Output the [x, y] coordinate of the center of the cell containing the given text.  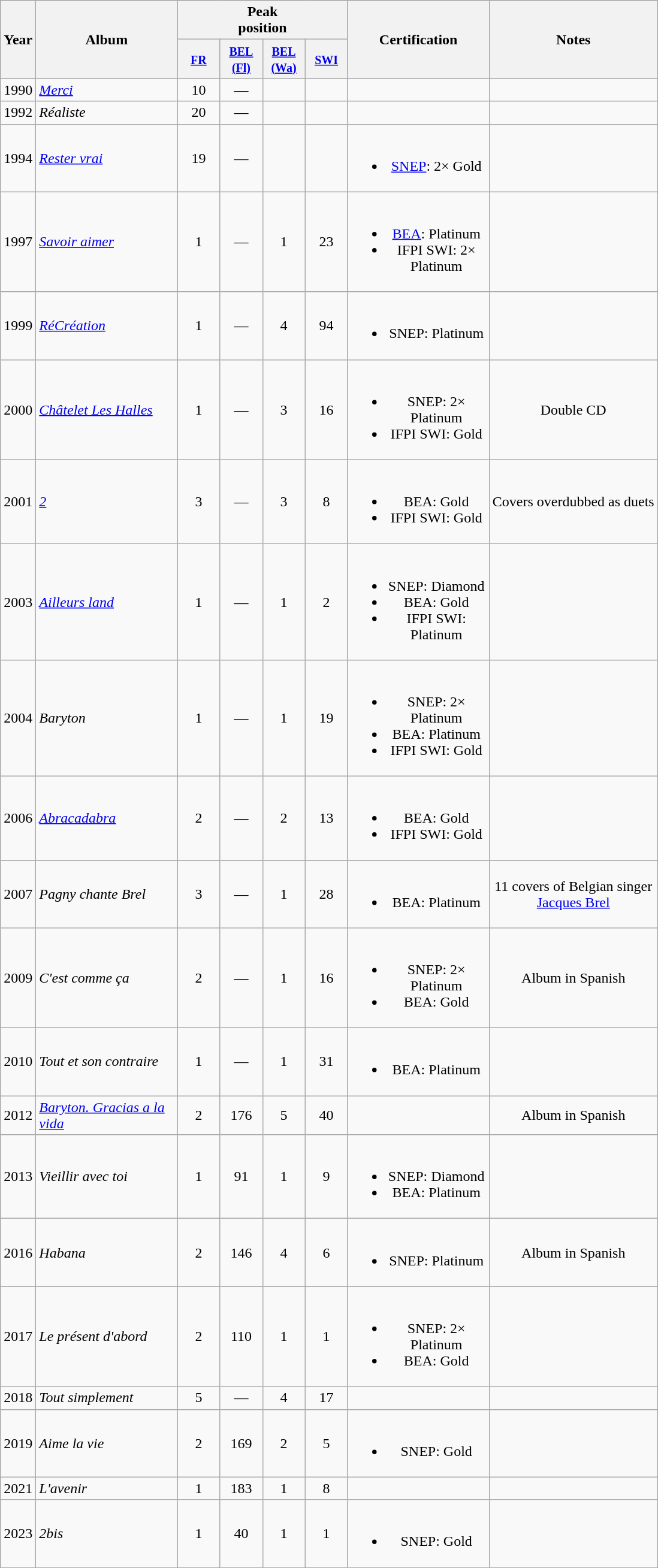
2006 [18, 818]
Merci [107, 90]
2001 [18, 501]
Certification [418, 40]
Châtelet Les Halles [107, 410]
L'avenir [107, 1488]
Peakposition [262, 20]
1994 [18, 158]
Le présent d'abord [107, 1336]
Year [18, 40]
Savoir aimer [107, 242]
SNEP: 2× PlatinumIFPI SWI: Gold [418, 410]
146 [241, 1252]
Album [107, 40]
10 [199, 90]
2012 [18, 1116]
Baryton [107, 718]
94 [326, 326]
SWI [326, 59]
2018 [18, 1398]
2003 [18, 602]
1997 [18, 242]
Notes [573, 40]
2009 [18, 978]
2021 [18, 1488]
13 [326, 818]
SNEP: DiamondBEA: GoldIFPI SWI: Platinum [418, 602]
183 [241, 1488]
FR [199, 59]
17 [326, 1398]
169 [241, 1443]
Réaliste [107, 113]
28 [326, 894]
BEA: PlatinumIFPI SWI: 2× Platinum [418, 242]
1999 [18, 326]
Baryton. Gracias a la vida [107, 1116]
RéCréation [107, 326]
9 [326, 1177]
Vieillir avec toi [107, 1177]
Covers overdubbed as duets [573, 501]
2017 [18, 1336]
2010 [18, 1062]
Aime la vie [107, 1443]
2013 [18, 1177]
1992 [18, 113]
SNEP: DiamondBEA: Platinum [418, 1177]
SNEP: 2× PlatinumBEA: PlatinumIFPI SWI: Gold [418, 718]
2007 [18, 894]
31 [326, 1062]
Tout simplement [107, 1398]
BEL (Fl) [241, 59]
110 [241, 1336]
Abracadabra [107, 818]
2023 [18, 1534]
20 [199, 113]
2bis [107, 1534]
BEL (Wa) [284, 59]
11 covers of Belgian singer Jacques Brel [573, 894]
Rester vrai [107, 158]
2016 [18, 1252]
Pagny chante Brel [107, 894]
Habana [107, 1252]
23 [326, 242]
C'est comme ça [107, 978]
Tout et son contraire [107, 1062]
1990 [18, 90]
2004 [18, 718]
2019 [18, 1443]
6 [326, 1252]
SNEP: 2× Gold [418, 158]
176 [241, 1116]
2000 [18, 410]
91 [241, 1177]
Double CD [573, 410]
Ailleurs land [107, 602]
